For the text-containing cell, return its midpoint in [X, Y] coordinate format. 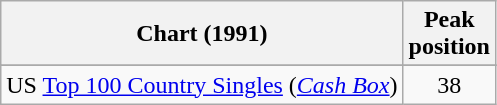
US Top 100 Country Singles (Cash Box) [202, 85]
Peakposition [449, 34]
Chart (1991) [202, 34]
38 [449, 85]
